Output the [X, Y] coordinate of the center of the cell containing the given text.  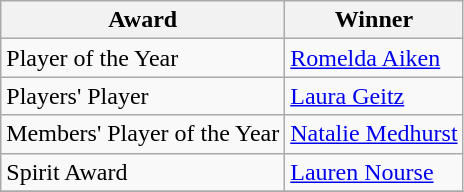
Award [143, 20]
Members' Player of the Year [143, 134]
Spirit Award [143, 172]
Natalie Medhurst [374, 134]
Laura Geitz [374, 96]
Lauren Nourse [374, 172]
Players' Player [143, 96]
Winner [374, 20]
Romelda Aiken [374, 58]
Player of the Year [143, 58]
